Identify which cell holds the provided text, then report its (x, y) central coordinate. 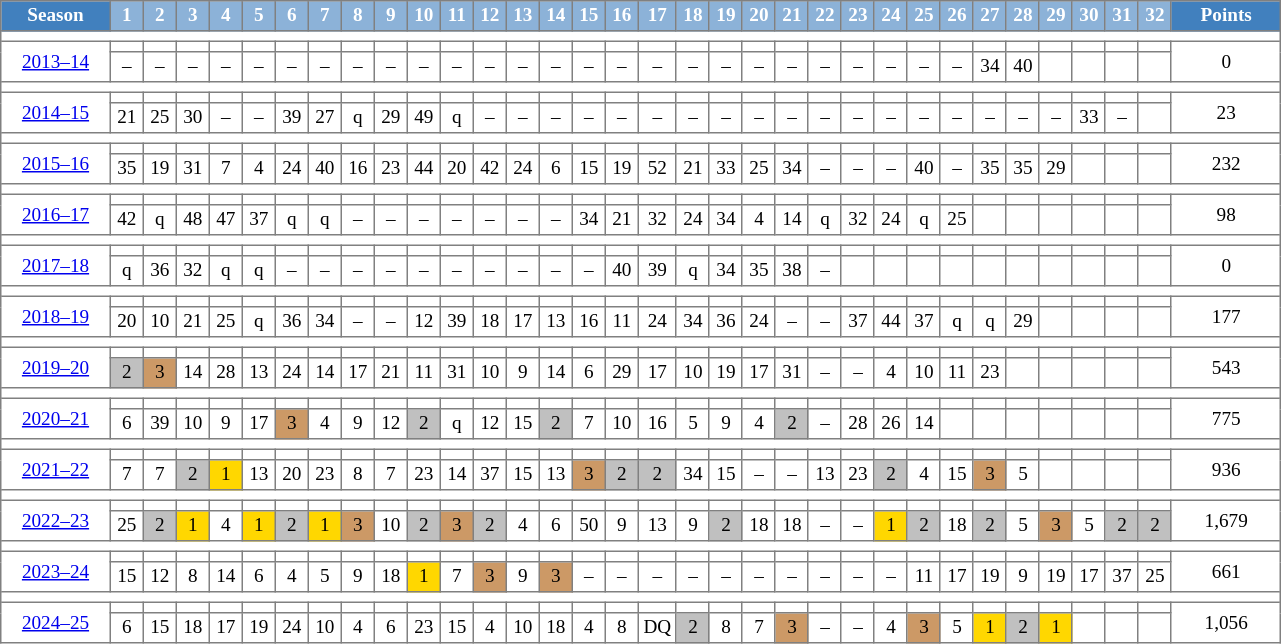
22 (824, 16)
Points (1226, 16)
775 (1226, 418)
177 (1226, 316)
48 (192, 220)
2013–14 (56, 61)
50 (588, 526)
2022–23 (56, 520)
232 (1226, 163)
98 (1226, 214)
2015–16 (56, 163)
2014–15 (56, 112)
2017–18 (56, 265)
52 (657, 169)
DQ (657, 628)
2024–25 (56, 622)
38 (792, 271)
1,056 (1226, 622)
2018–19 (56, 316)
2016–17 (56, 214)
2019–20 (56, 367)
936 (1226, 469)
2020–21 (56, 418)
Season (56, 16)
2023–24 (56, 571)
1,679 (1226, 520)
2021–22 (56, 469)
49 (424, 118)
47 (226, 220)
543 (1226, 367)
661 (1226, 571)
